Determine the (x, y) coordinate at the center of the cell enclosing the given text.  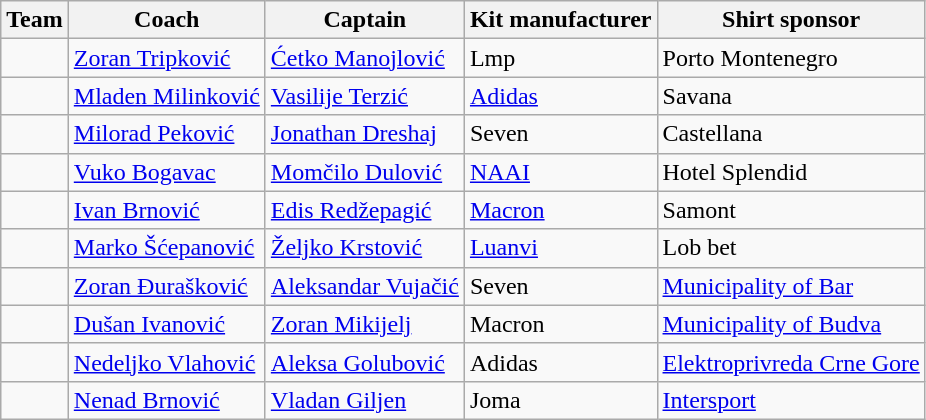
Ivan Brnović (166, 210)
Luanvi (560, 248)
Nedeljko Vlahović (166, 362)
Intersport (791, 400)
Željko Krstović (364, 248)
Aleksandar Vujačić (364, 286)
Aleksa Golubović (364, 362)
Municipality of Bar (791, 286)
Samont (791, 210)
Zoran Đurašković (166, 286)
Shirt sponsor (791, 20)
Kit manufacturer (560, 20)
Elektroprivreda Crne Gore (791, 362)
Team (35, 20)
Zoran Tripković (166, 58)
Vuko Bogavac (166, 172)
Vladan Giljen (364, 400)
Savana (791, 96)
Coach (166, 20)
Lob bet (791, 248)
Mladen Milinković (166, 96)
Nenad Brnović (166, 400)
Momčilo Dulović (364, 172)
Joma (560, 400)
NAAI (560, 172)
Lmp (560, 58)
Dušan Ivanović (166, 324)
Zoran Mikijelj (364, 324)
Edis Redžepagić (364, 210)
Vasilije Terzić (364, 96)
Jonathan Dreshaj (364, 134)
Milorad Peković (166, 134)
Hotel Splendid (791, 172)
Captain (364, 20)
Castellana (791, 134)
Ćetko Manojlović (364, 58)
Marko Šćepanović (166, 248)
Porto Montenegro (791, 58)
Municipality of Budva (791, 324)
